Return (x, y) of the center of cell containing provided text 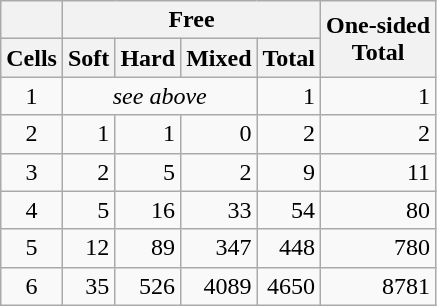
One-sidedTotal (378, 39)
3 (32, 172)
see above (160, 96)
Soft (88, 58)
80 (378, 210)
Total (289, 58)
16 (148, 210)
347 (219, 248)
6 (32, 286)
Mixed (219, 58)
54 (289, 210)
89 (148, 248)
448 (289, 248)
11 (378, 172)
35 (88, 286)
Hard (148, 58)
8781 (378, 286)
Free (191, 20)
9 (289, 172)
4650 (289, 286)
4089 (219, 286)
0 (219, 134)
4 (32, 210)
12 (88, 248)
33 (219, 210)
Cells (32, 58)
526 (148, 286)
780 (378, 248)
